Output the [X, Y] coordinate of the center of the cell containing the given text.  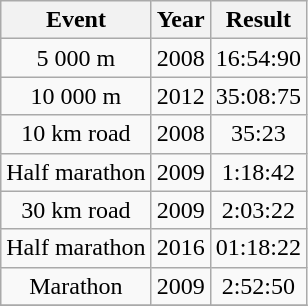
16:54:90 [258, 58]
2012 [180, 96]
10 km road [76, 134]
35:23 [258, 134]
Year [180, 20]
30 km road [76, 210]
01:18:22 [258, 248]
35:08:75 [258, 96]
5 000 m [76, 58]
Event [76, 20]
1:18:42 [258, 172]
Result [258, 20]
10 000 m [76, 96]
Marathon [76, 286]
2016 [180, 248]
2:52:50 [258, 286]
2:03:22 [258, 210]
